From the cell containing the given text, extract its center point as (X, Y) coordinate. 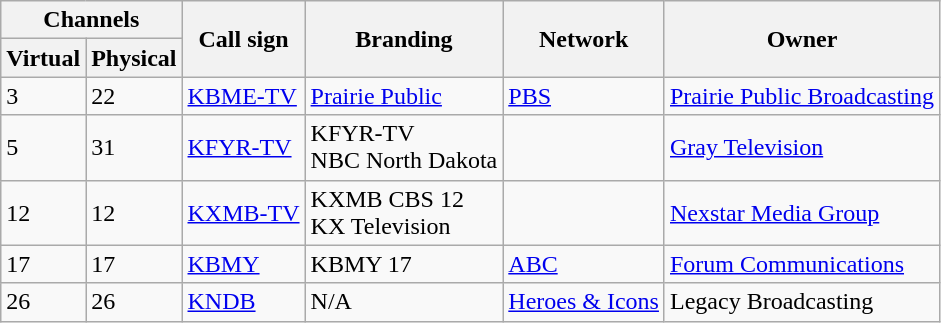
Branding (404, 39)
Physical (134, 58)
3 (44, 96)
Owner (802, 39)
Prairie Public Broadcasting (802, 96)
Virtual (44, 58)
Nexstar Media Group (802, 212)
Channels (92, 20)
Prairie Public (404, 96)
5 (44, 148)
Legacy Broadcasting (802, 302)
ABC (584, 264)
Heroes & Icons (584, 302)
KFYR-TV (244, 148)
KBME-TV (244, 96)
KXMB-TV (244, 212)
KBMY 17 (404, 264)
KBMY (244, 264)
N/A (404, 302)
KNDB (244, 302)
Network (584, 39)
PBS (584, 96)
31 (134, 148)
22 (134, 96)
Call sign (244, 39)
KFYR-TVNBC North Dakota (404, 148)
Gray Television (802, 148)
Forum Communications (802, 264)
KXMB CBS 12KX Television (404, 212)
